Identify which cell holds the provided text, then report its (x, y) central coordinate. 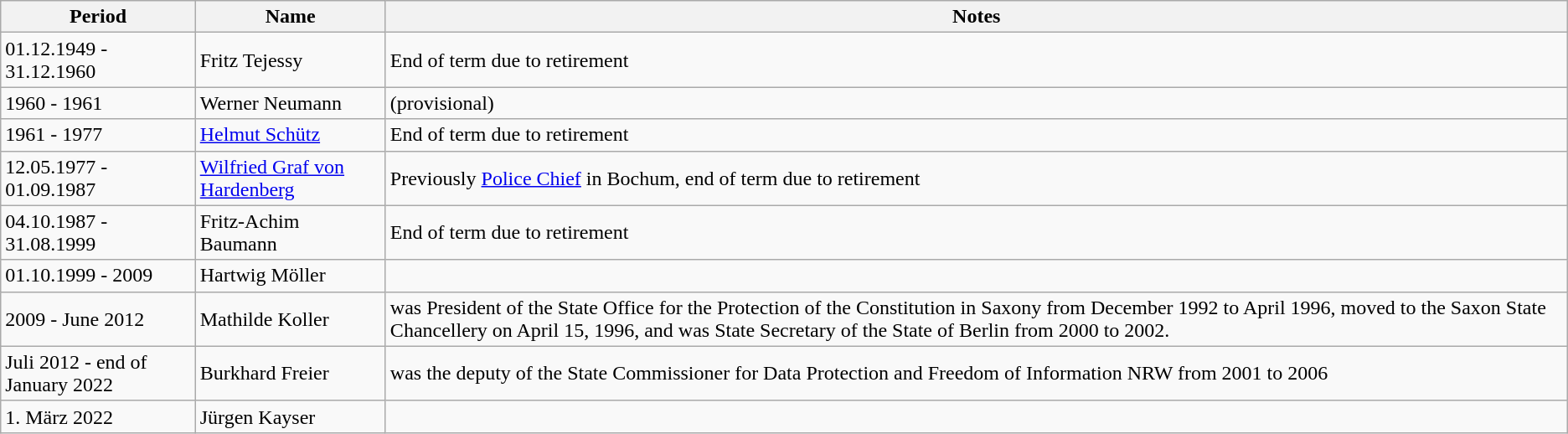
Period (98, 17)
12.05.1977 - 01.09.1987 (98, 178)
(provisional) (977, 103)
Burkhard Freier (290, 374)
1961 - 1977 (98, 135)
Mathilde Koller (290, 318)
Hartwig Möller (290, 276)
1960 - 1961 (98, 103)
Helmut Schütz (290, 135)
was the deputy of the State Commissioner for Data Protection and Freedom of Information NRW from 2001 to 2006 (977, 374)
Notes (977, 17)
Fritz Tejessy (290, 60)
Juli 2012 - end of January 2022 (98, 374)
Previously Police Chief in Bochum, end of term due to retirement (977, 178)
01.10.1999 - 2009 (98, 276)
2009 - June 2012 (98, 318)
01.12.1949 - 31.12.1960 (98, 60)
Jürgen Kayser (290, 416)
Wilfried Graf von Hardenberg (290, 178)
Name (290, 17)
04.10.1987 - 31.08.1999 (98, 233)
1. März 2022 (98, 416)
Fritz-Achim Baumann (290, 233)
Werner Neumann (290, 103)
